Provide the [X, Y] coordinate of the cell's center where the given text is located.  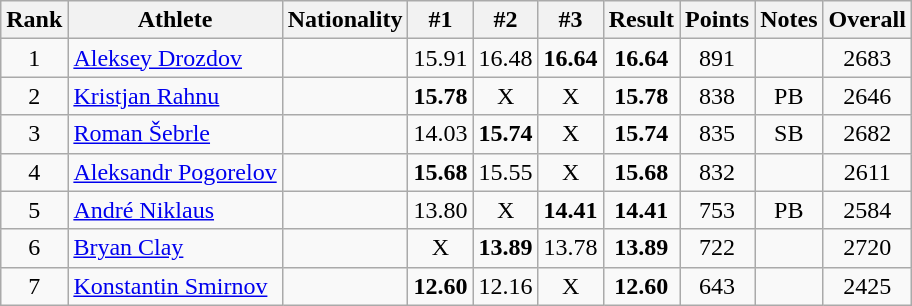
2683 [867, 58]
Aleksandr Pogorelov [175, 172]
2720 [867, 248]
Aleksey Drozdov [175, 58]
832 [718, 172]
13.78 [570, 248]
Overall [867, 20]
2584 [867, 210]
Roman Šebrle [175, 134]
753 [718, 210]
15.55 [506, 172]
6 [34, 248]
2646 [867, 96]
Result [641, 20]
Points [718, 20]
2 [34, 96]
André Niklaus [175, 210]
4 [34, 172]
#3 [570, 20]
3 [34, 134]
Kristjan Rahnu [175, 96]
#1 [440, 20]
2425 [867, 286]
838 [718, 96]
1 [34, 58]
15.91 [440, 58]
7 [34, 286]
SB [789, 134]
#2 [506, 20]
835 [718, 134]
Bryan Clay [175, 248]
Athlete [175, 20]
Nationality [345, 20]
891 [718, 58]
12.16 [506, 286]
Rank [34, 20]
5 [34, 210]
Konstantin Smirnov [175, 286]
643 [718, 286]
722 [718, 248]
2682 [867, 134]
2611 [867, 172]
14.03 [440, 134]
Notes [789, 20]
13.80 [440, 210]
16.48 [506, 58]
